Detect which cell encompasses the target text, then output its [x, y] center coordinate. 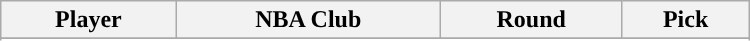
NBA Club [308, 20]
Round [531, 20]
Player [88, 20]
Pick [686, 20]
